Output the (x, y) coordinate of the center of the cell containing the given text.  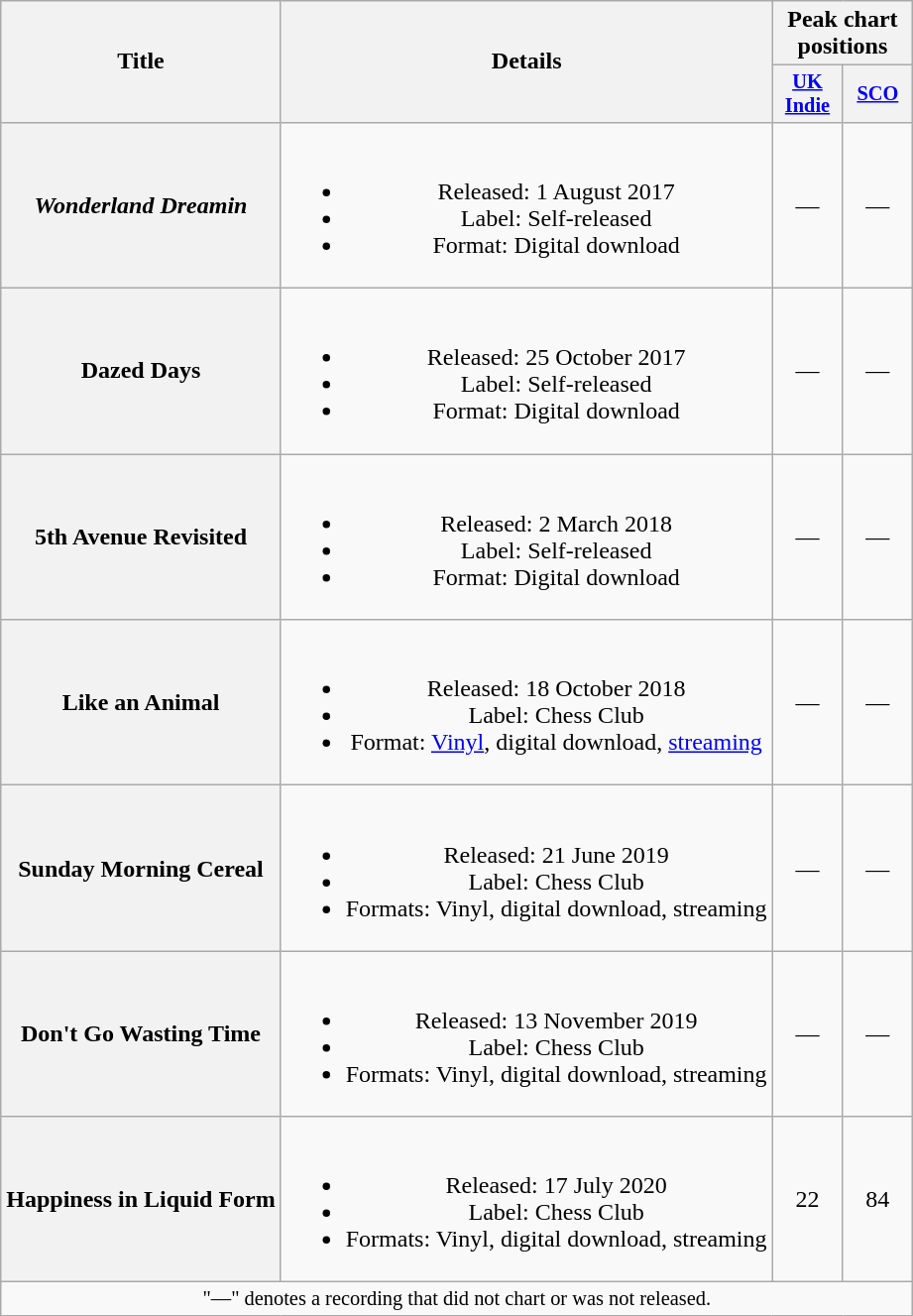
Title (141, 61)
Peak chartpositions (843, 34)
Details (526, 61)
Happiness in Liquid Form (141, 1200)
Released: 2 March 2018Label: Self-releasedFormat: Digital download (526, 538)
Wonderland Dreamin (141, 204)
Released: 25 October 2017Label: Self-releasedFormat: Digital download (526, 371)
84 (878, 1200)
5th Avenue Revisited (141, 538)
SCO (878, 94)
Released: 18 October 2018Label: Chess ClubFormat: Vinyl, digital download, streaming (526, 702)
Released: 17 July 2020Label: Chess ClubFormats: Vinyl, digital download, streaming (526, 1200)
22 (807, 1200)
Don't Go Wasting Time (141, 1033)
UKIndie (807, 94)
Dazed Days (141, 371)
"—" denotes a recording that did not chart or was not released. (457, 1299)
Released: 1 August 2017Label: Self-releasedFormat: Digital download (526, 204)
Like an Animal (141, 702)
Released: 21 June 2019Label: Chess ClubFormats: Vinyl, digital download, streaming (526, 869)
Sunday Morning Cereal (141, 869)
Released: 13 November 2019Label: Chess ClubFormats: Vinyl, digital download, streaming (526, 1033)
